Detect which cell encompasses the target text, then output its [X, Y] center coordinate. 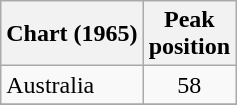
Australia [72, 85]
58 [189, 85]
Peakposition [189, 34]
Chart (1965) [72, 34]
